Detect which cell encompasses the target text, then output its [x, y] center coordinate. 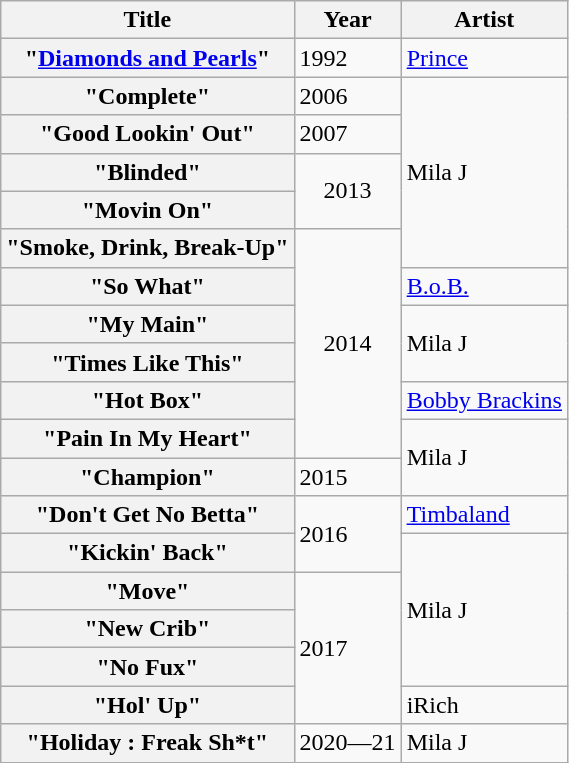
"Kickin' Back" [148, 553]
"Blinded" [148, 172]
Bobby Brackins [484, 400]
Timbaland [484, 515]
2013 [348, 191]
B.o.B. [484, 286]
iRich [484, 705]
"So What" [148, 286]
"Hol' Up" [148, 705]
Title [148, 20]
"New Crib" [148, 629]
2006 [348, 96]
2007 [348, 134]
"Complete" [148, 96]
"Holiday : Freak Sh*t" [148, 743]
2015 [348, 477]
"Move" [148, 591]
Prince [484, 58]
2014 [348, 343]
"Champion" [148, 477]
"Hot Box" [148, 400]
"Don't Get No Betta" [148, 515]
2016 [348, 534]
"Good Lookin' Out" [148, 134]
1992 [348, 58]
"Pain In My Heart" [148, 438]
"Movin On" [148, 210]
"My Main" [148, 324]
"Diamonds and Pearls" [148, 58]
Artist [484, 20]
Year [348, 20]
"Times Like This" [148, 362]
2017 [348, 648]
2020—21 [348, 743]
"Smoke, Drink, Break-Up" [148, 248]
"No Fux" [148, 667]
